Find where the given text appears and provide that cell's center as [x, y] coordinate. 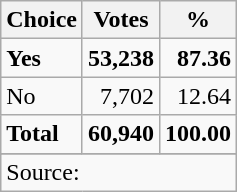
60,940 [120, 134]
87.36 [198, 58]
12.64 [198, 96]
Source: [119, 172]
7,702 [120, 96]
Choice [42, 20]
Yes [42, 58]
No [42, 96]
Total [42, 134]
53,238 [120, 58]
% [198, 20]
Votes [120, 20]
100.00 [198, 134]
